Scan for the cell matching the given text and deliver its (X, Y) coordinate at center. 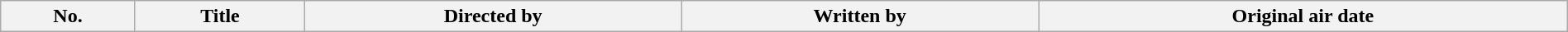
Original air date (1303, 16)
Title (220, 16)
Directed by (493, 16)
Written by (860, 16)
No. (68, 16)
